Extract the [x, y] coordinate from the center of the cell holding the provided text.  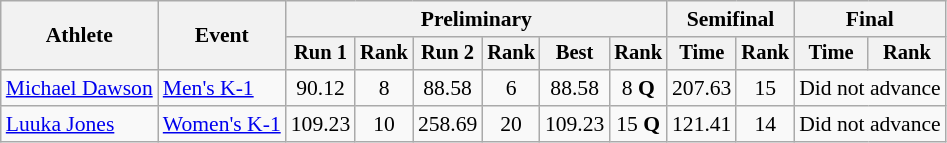
Final [870, 19]
207.63 [702, 88]
Women's K-1 [222, 124]
Men's K-1 [222, 88]
Michael Dawson [80, 88]
Athlete [80, 36]
Run 1 [320, 54]
15 Q [638, 124]
90.12 [320, 88]
Event [222, 36]
15 [765, 88]
8 Q [638, 88]
Semifinal [730, 19]
258.69 [448, 124]
Preliminary [476, 19]
Luuka Jones [80, 124]
121.41 [702, 124]
20 [511, 124]
Best [574, 54]
10 [384, 124]
Run 2 [448, 54]
6 [511, 88]
14 [765, 124]
8 [384, 88]
